Scan for the cell matching the given text and deliver its (x, y) coordinate at center. 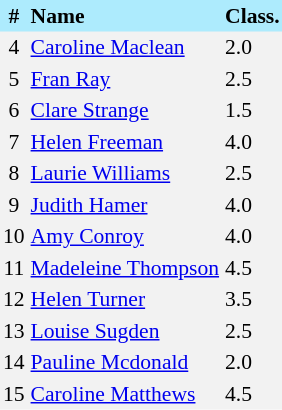
Clare Strange (125, 110)
Amy Conroy (125, 236)
4 (14, 48)
12 (14, 300)
8 (14, 174)
14 (14, 362)
13 (14, 331)
5 (14, 79)
Madeleine Thompson (125, 268)
Pauline Mcdonald (125, 362)
10 (14, 236)
# (14, 16)
Caroline Maclean (125, 48)
6 (14, 110)
Judith Hamer (125, 205)
9 (14, 205)
Helen Freeman (125, 142)
15 (14, 394)
Caroline Matthews (125, 394)
7 (14, 142)
Laurie Williams (125, 174)
Name (125, 16)
Fran Ray (125, 79)
11 (14, 268)
Louise Sugden (125, 331)
Helen Turner (125, 300)
